Provide the [X, Y] coordinate of the cell's center where the given text is located.  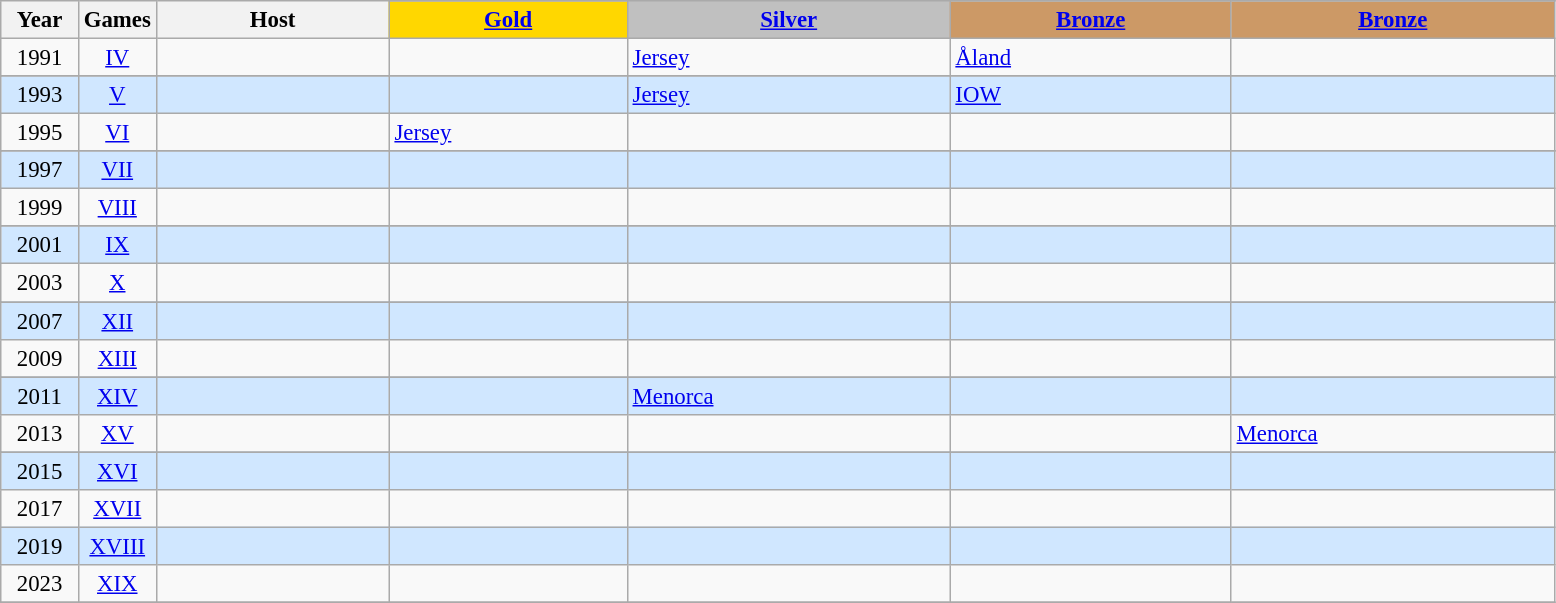
Games [117, 20]
XVIII [117, 546]
V [117, 95]
XVI [117, 471]
VI [117, 133]
2009 [40, 358]
Åland [1090, 58]
VII [117, 170]
VIII [117, 208]
2023 [40, 584]
Host [272, 20]
2015 [40, 471]
XIII [117, 358]
2003 [40, 283]
IV [117, 58]
XIV [117, 396]
Silver [788, 20]
IX [117, 245]
XIX [117, 584]
1997 [40, 170]
IOW [1090, 95]
Year [40, 20]
1995 [40, 133]
Gold [508, 20]
XV [117, 433]
XVII [117, 509]
2017 [40, 509]
1999 [40, 208]
XII [117, 321]
2013 [40, 433]
2007 [40, 321]
1993 [40, 95]
2019 [40, 546]
2001 [40, 245]
1991 [40, 58]
2011 [40, 396]
X [117, 283]
